Find where the given text appears and provide that cell's center as [x, y] coordinate. 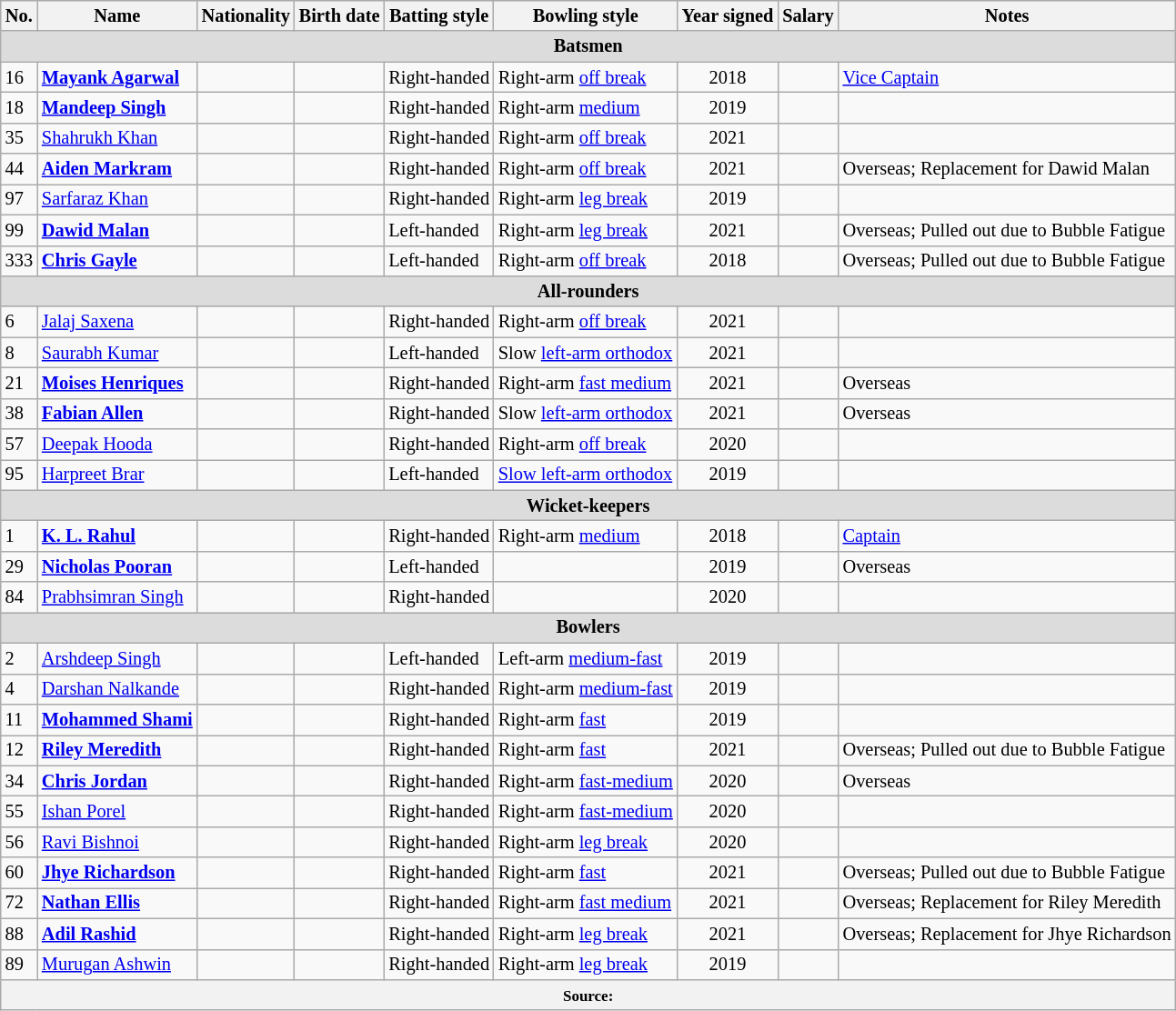
60 [19, 873]
Name [117, 15]
16 [19, 77]
Jhye Richardson [117, 873]
57 [19, 445]
97 [19, 199]
Jalaj Saxena [117, 322]
Nathan Ellis [117, 903]
All-rounders [588, 291]
Ishan Porel [117, 811]
Year signed [728, 15]
Source: [588, 995]
No. [19, 15]
Birth date [340, 15]
11 [19, 719]
Riley Meredith [117, 750]
56 [19, 842]
95 [19, 475]
Mohammed Shami [117, 719]
Moises Henriques [117, 383]
Overseas; Replacement for Riley Meredith [1008, 903]
6 [19, 322]
Batsmen [588, 46]
Captain [1008, 536]
44 [19, 169]
Mandeep Singh [117, 107]
Nationality [246, 15]
Vice Captain [1008, 77]
Harpreet Brar [117, 475]
35 [19, 138]
K. L. Rahul [117, 536]
12 [19, 750]
Fabian Allen [117, 414]
Dawid Malan [117, 230]
Salary [808, 15]
Mayank Agarwal [117, 77]
34 [19, 781]
84 [19, 597]
2 [19, 658]
Notes [1008, 15]
Chris Jordan [117, 781]
Darshan Nalkande [117, 689]
18 [19, 107]
Arshdeep Singh [117, 658]
55 [19, 811]
Left-arm medium-fast [586, 658]
Right-arm medium-fast [586, 689]
29 [19, 566]
Prabhsimran Singh [117, 597]
38 [19, 414]
Batting style [438, 15]
4 [19, 689]
72 [19, 903]
21 [19, 383]
333 [19, 261]
Bowling style [586, 15]
Overseas; Replacement for Jhye Richardson [1008, 934]
99 [19, 230]
89 [19, 965]
88 [19, 934]
1 [19, 536]
Shahrukh Khan [117, 138]
Murugan Ashwin [117, 965]
Aiden Markram [117, 169]
Bowlers [588, 627]
Overseas; Replacement for Dawid Malan [1008, 169]
Chris Gayle [117, 261]
Deepak Hooda [117, 445]
8 [19, 353]
Sarfaraz Khan [117, 199]
Adil Rashid [117, 934]
Saurabh Kumar [117, 353]
Ravi Bishnoi [117, 842]
Nicholas Pooran [117, 566]
Wicket-keepers [588, 505]
